Capture the cell that displays the provided text and extract its [x, y] central coordinate. 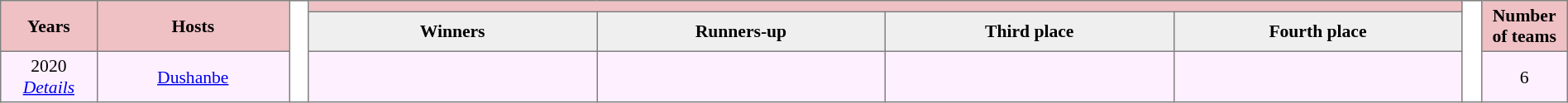
2020Details [49, 77]
Third place [1029, 32]
Runners-up [741, 32]
6 [1524, 77]
Dushanbe [194, 77]
Hosts [194, 26]
Number of teams [1524, 26]
Winners [453, 32]
Years [49, 26]
Fourth place [1318, 32]
